From the cell containing the given text, extract its center point as [X, Y] coordinate. 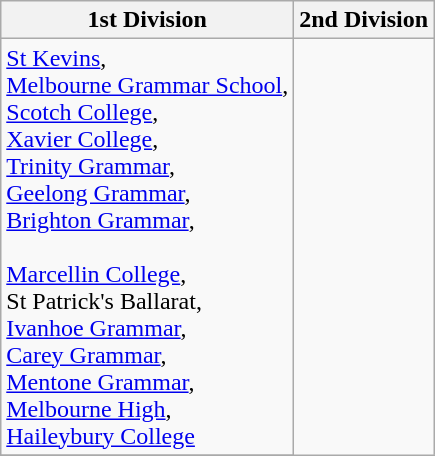
2nd Division [364, 20]
1st Division [148, 20]
